From the cell containing the given text, extract its center point as [X, Y] coordinate. 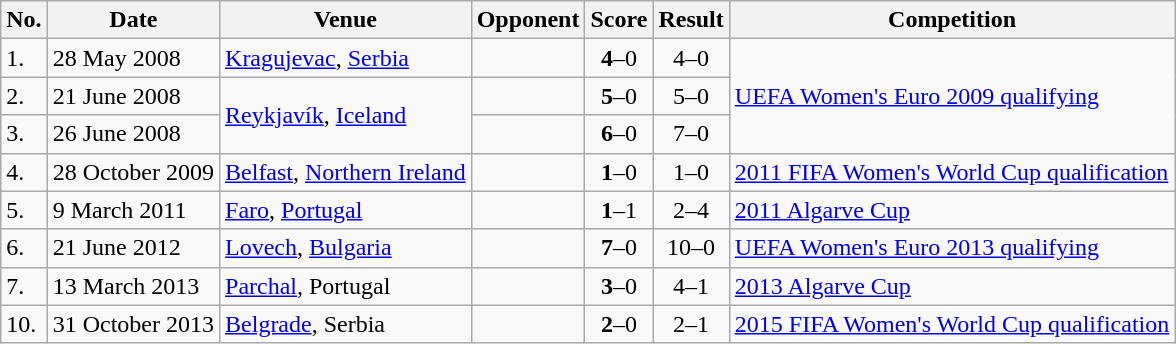
Opponent [528, 20]
3. [24, 134]
Kragujevac, Serbia [346, 58]
Competition [952, 20]
UEFA Women's Euro 2009 qualifying [952, 96]
26 June 2008 [133, 134]
10–0 [691, 248]
4. [24, 172]
31 October 2013 [133, 324]
2015 FIFA Women's World Cup qualification [952, 324]
2013 Algarve Cup [952, 286]
Lovech, Bulgaria [346, 248]
5. [24, 210]
6–0 [619, 134]
10. [24, 324]
Parchal, Portugal [346, 286]
2011 FIFA Women's World Cup qualification [952, 172]
2–1 [691, 324]
Date [133, 20]
2–4 [691, 210]
9 March 2011 [133, 210]
UEFA Women's Euro 2013 qualifying [952, 248]
Faro, Portugal [346, 210]
2011 Algarve Cup [952, 210]
1–1 [619, 210]
13 March 2013 [133, 286]
1. [24, 58]
21 June 2008 [133, 96]
7. [24, 286]
Result [691, 20]
3–0 [619, 286]
Belfast, Northern Ireland [346, 172]
2. [24, 96]
Reykjavík, Iceland [346, 115]
2–0 [619, 324]
6. [24, 248]
Venue [346, 20]
28 October 2009 [133, 172]
No. [24, 20]
28 May 2008 [133, 58]
Belgrade, Serbia [346, 324]
Score [619, 20]
21 June 2012 [133, 248]
4–1 [691, 286]
